Search for the cell housing the specified text and yield its (X, Y) center coordinate. 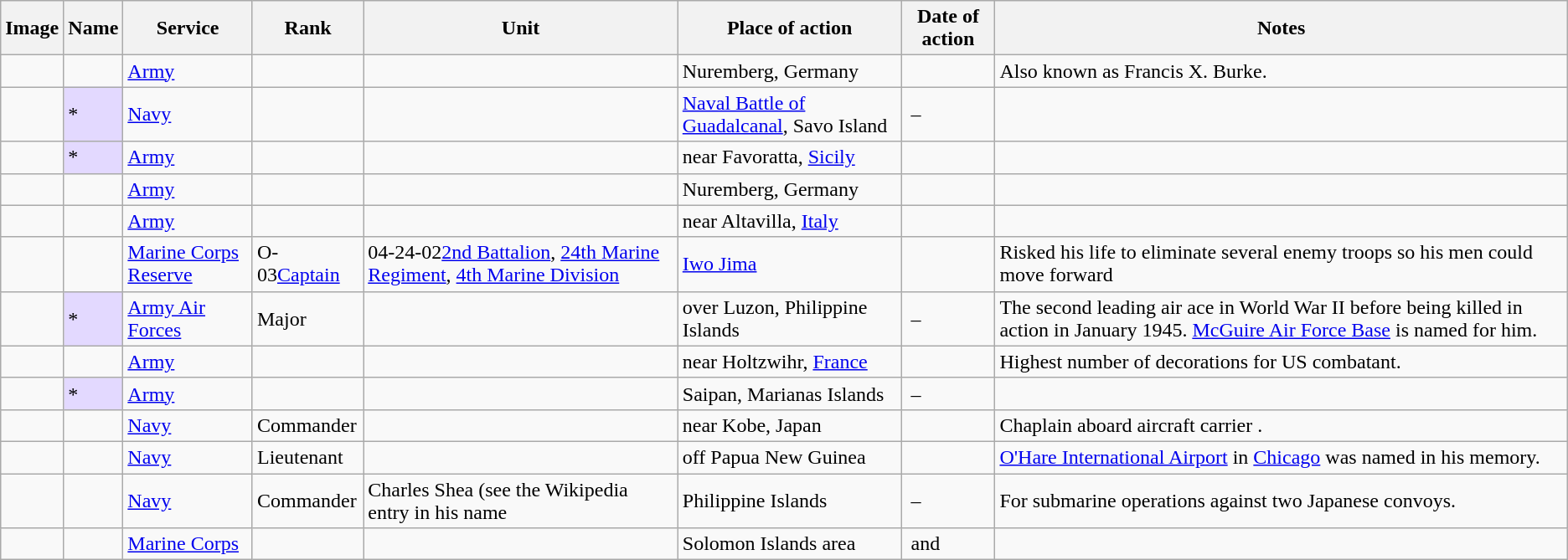
Solomon Islands area (789, 544)
Marine Corps Reserve (188, 265)
Highest number of decorations for US combatant. (1282, 362)
Army Air Forces (188, 318)
Chaplain aboard aircraft carrier . (1282, 425)
Name (94, 28)
Unit (521, 28)
Saipan, Marianas Islands (789, 393)
For submarine operations against two Japanese convoys. (1282, 501)
Image (32, 28)
Service (188, 28)
04-24-022nd Battalion, 24th Marine Regiment, 4th Marine Division (521, 265)
Also known as Francis X. Burke. (1282, 71)
near Favoratta, Sicily (789, 157)
Date of action (948, 28)
Philippine Islands (789, 501)
Iwo Jima (789, 265)
Naval Battle of Guadalcanal, Savo Island (789, 114)
Charles Shea (see the Wikipedia entry in his name (521, 501)
Major (307, 318)
over Luzon, Philippine Islands (789, 318)
Marine Corps (188, 544)
near Holtzwihr, France (789, 362)
and (948, 544)
Lieutenant (307, 457)
Place of action (789, 28)
Rank (307, 28)
Risked his life to eliminate several enemy troops so his men could move forward (1282, 265)
The second leading air ace in World War II before being killed in action in January 1945. McGuire Air Force Base is named for him. (1282, 318)
near Kobe, Japan (789, 425)
off Papua New Guinea (789, 457)
Notes (1282, 28)
O-03Captain (307, 265)
near Altavilla, Italy (789, 221)
O'Hare International Airport in Chicago was named in his memory. (1282, 457)
